Extract the (x, y) coordinate from the center of the cell holding the provided text.  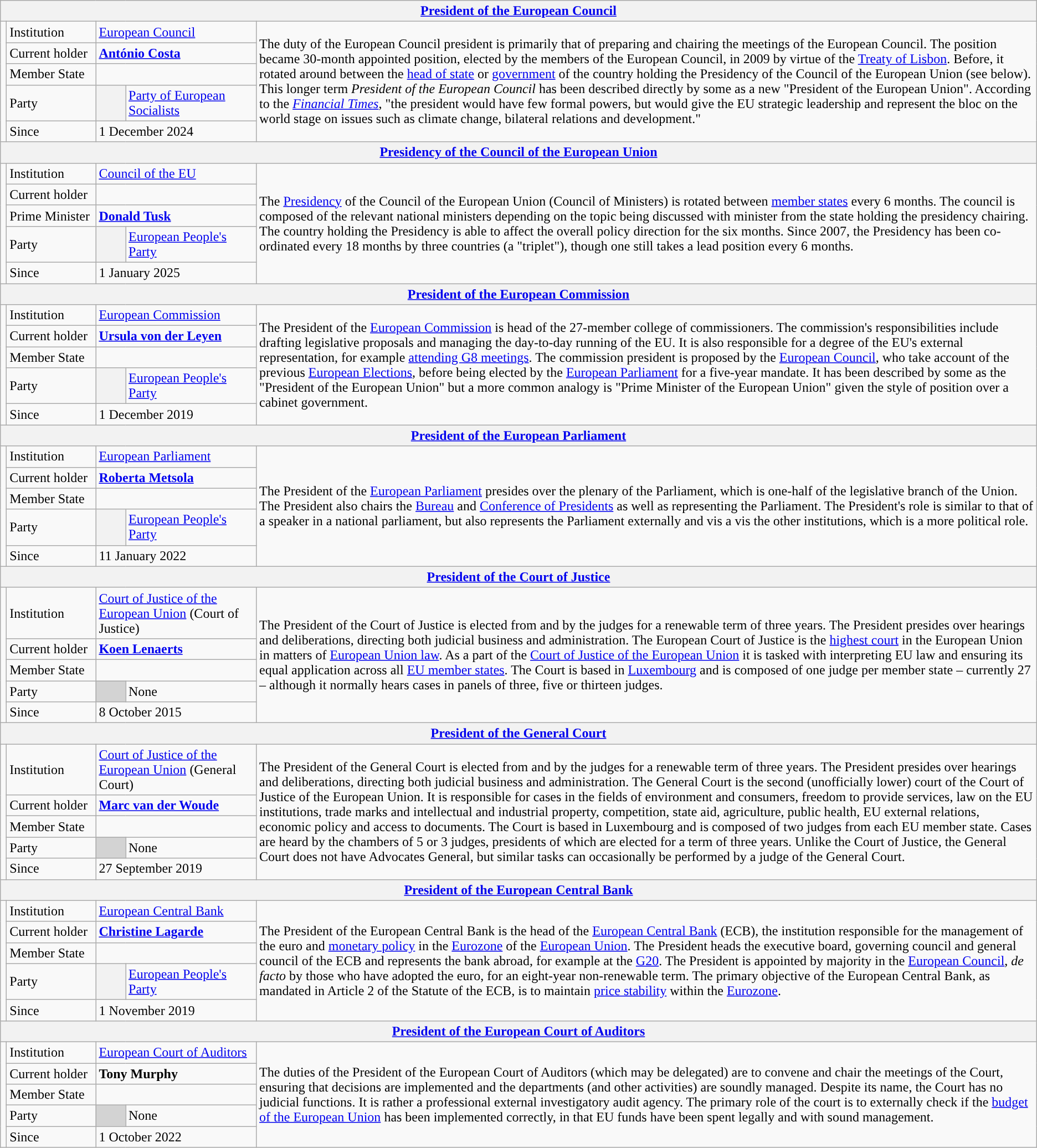
European Central Bank (176, 911)
President of the General Court (518, 734)
Marc van der Woude (176, 806)
Party of European Socialists (191, 103)
European Parliament (176, 457)
Donald Tusk (176, 216)
European Council (176, 32)
Ursula von der Leyen (176, 336)
Prime Minister (51, 216)
Roberta Metsola (176, 478)
European Commission (176, 315)
European Court of Auditors (176, 1052)
Presidency of the Council of the European Union (518, 152)
António Costa (176, 53)
Council of the EU (176, 173)
1 November 2019 (176, 1010)
8 October 2015 (176, 713)
Court of Justice of the European Union (General Court) (176, 770)
Koen Lenaerts (176, 649)
27 September 2019 (176, 869)
President of the European Court of Auditors (518, 1031)
President of the European Parliament (518, 435)
Christine Lagarde (176, 932)
President of the Court of Justice (518, 577)
11 January 2022 (176, 556)
1 December 2024 (176, 131)
President of the European Council (518, 11)
President of the European Central Bank (518, 890)
1 December 2019 (176, 414)
1 October 2022 (176, 1137)
Court of Justice of the European Union (Court of Justice) (176, 613)
Tony Murphy (176, 1073)
President of the European Commission (518, 294)
1 January 2025 (176, 273)
